Provide the [X, Y] coordinate of the cell's center where the given text is located.  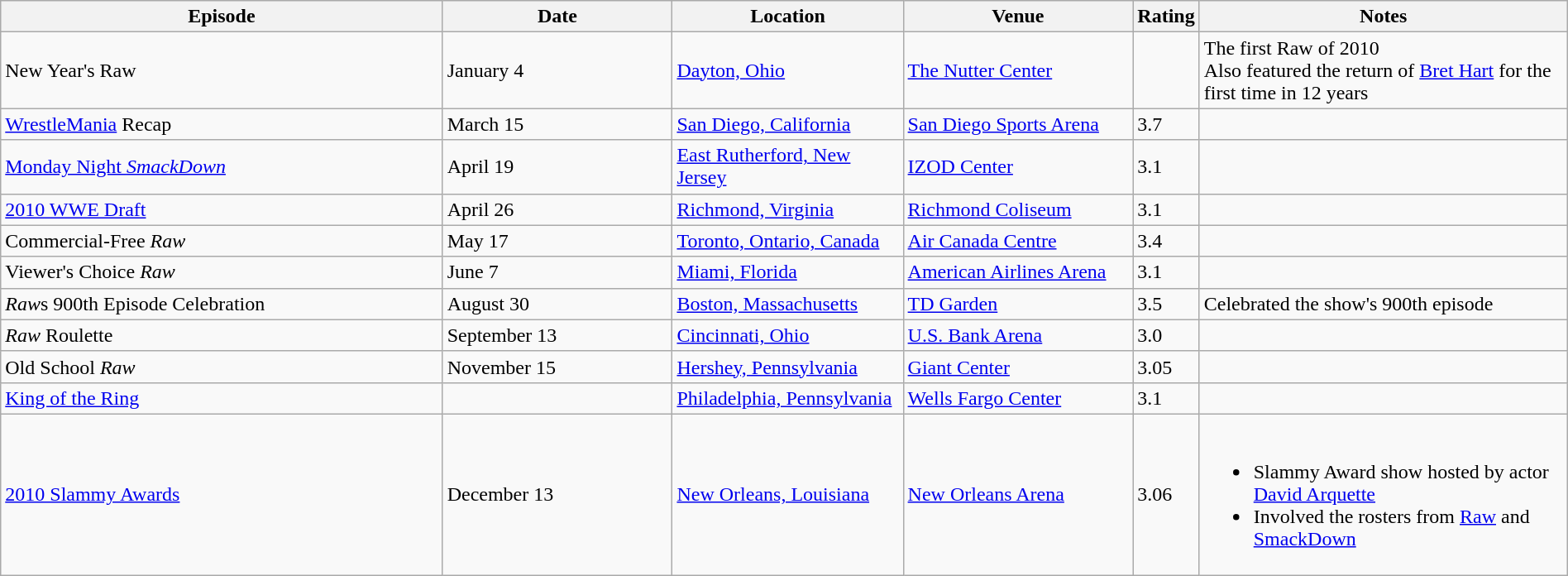
Richmond, Virginia [787, 209]
Date [557, 17]
Hershey, Pennsylvania [787, 367]
Cincinnati, Ohio [787, 335]
American Airlines Arena [1018, 272]
April 19 [557, 167]
Air Canada Centre [1018, 241]
Wells Fargo Center [1018, 398]
May 17 [557, 241]
August 30 [557, 304]
Raws 900th Episode Celebration [222, 304]
Commercial-Free Raw [222, 241]
Old School Raw [222, 367]
April 26 [557, 209]
Giant Center [1018, 367]
Location [787, 17]
Venue [1018, 17]
TD Garden [1018, 304]
September 13 [557, 335]
Monday Night SmackDown [222, 167]
3.05 [1166, 367]
Toronto, Ontario, Canada [787, 241]
The first Raw of 2010Also featured the return of Bret Hart for the first time in 12 years [1383, 70]
March 15 [557, 124]
3.06 [1166, 494]
January 4 [557, 70]
The Nutter Center [1018, 70]
Viewer's Choice Raw [222, 272]
Episode [222, 17]
Richmond Coliseum [1018, 209]
June 7 [557, 272]
2010 WWE Draft [222, 209]
San Diego, California [787, 124]
New Orleans Arena [1018, 494]
November 15 [557, 367]
Notes [1383, 17]
Dayton, Ohio [787, 70]
King of the Ring [222, 398]
3.7 [1166, 124]
3.0 [1166, 335]
Philadelphia, Pennsylvania [787, 398]
U.S. Bank Arena [1018, 335]
Raw Roulette [222, 335]
WrestleMania Recap [222, 124]
New Orleans, Louisiana [787, 494]
2010 Slammy Awards [222, 494]
San Diego Sports Arena [1018, 124]
Miami, Florida [787, 272]
New Year's Raw [222, 70]
Slammy Award show hosted by actor David ArquetteInvolved the rosters from Raw and SmackDown [1383, 494]
Celebrated the show's 900th episode [1383, 304]
3.5 [1166, 304]
IZOD Center [1018, 167]
Rating [1166, 17]
East Rutherford, New Jersey [787, 167]
3.4 [1166, 241]
December 13 [557, 494]
Boston, Massachusetts [787, 304]
